Scan for the cell matching the given text and deliver its [X, Y] coordinate at center. 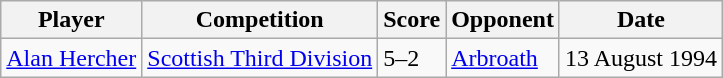
Player [72, 20]
Competition [260, 20]
Score [412, 20]
Scottish Third Division [260, 58]
Arbroath [503, 58]
Alan Hercher [72, 58]
13 August 1994 [640, 58]
5–2 [412, 58]
Date [640, 20]
Opponent [503, 20]
